Scan for the cell matching the given text and deliver its [x, y] coordinate at center. 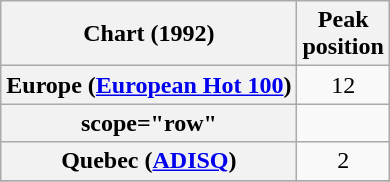
scope="row" [149, 123]
Europe (European Hot 100) [149, 85]
2 [343, 161]
Peakposition [343, 34]
12 [343, 85]
Quebec (ADISQ) [149, 161]
Chart (1992) [149, 34]
